Provide the [x, y] coordinate of the cell's center where the given text is located.  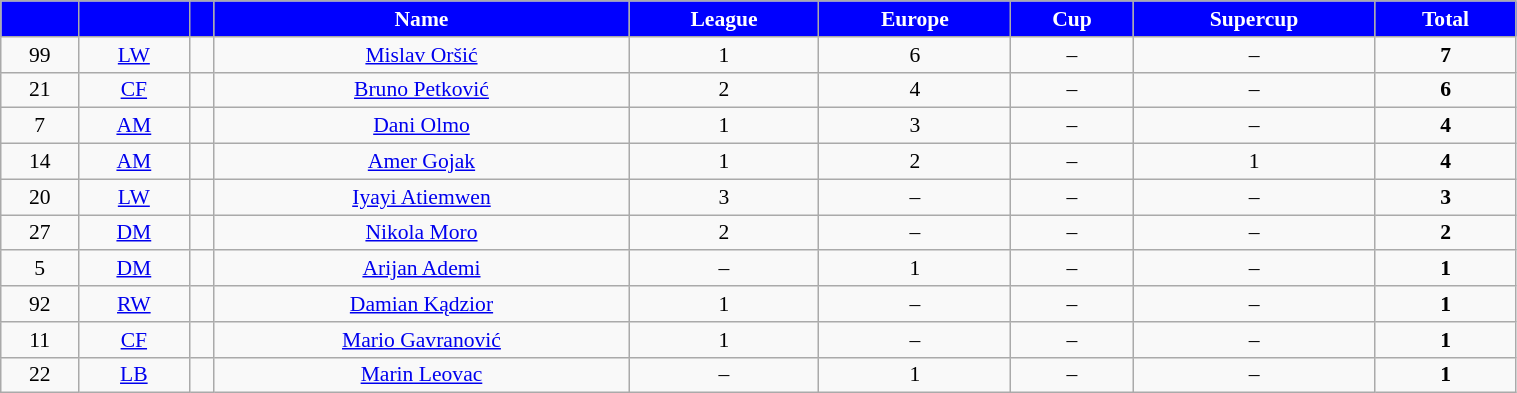
99 [40, 55]
Cup [1072, 19]
Dani Olmo [422, 126]
20 [40, 197]
Total [1446, 19]
League [724, 19]
14 [40, 162]
RW [134, 304]
Bruno Petković [422, 90]
Name [422, 19]
Damian Kądzior [422, 304]
Supercup [1254, 19]
Nikola Moro [422, 233]
Marin Leovac [422, 375]
27 [40, 233]
22 [40, 375]
Amer Gojak [422, 162]
Europe [915, 19]
21 [40, 90]
5 [40, 269]
11 [40, 340]
Iyayi Atiemwen [422, 197]
Mislav Oršić [422, 55]
92 [40, 304]
Mario Gavranović [422, 340]
LB [134, 375]
Arijan Ademi [422, 269]
